Identify which cell holds the provided text, then report its (x, y) central coordinate. 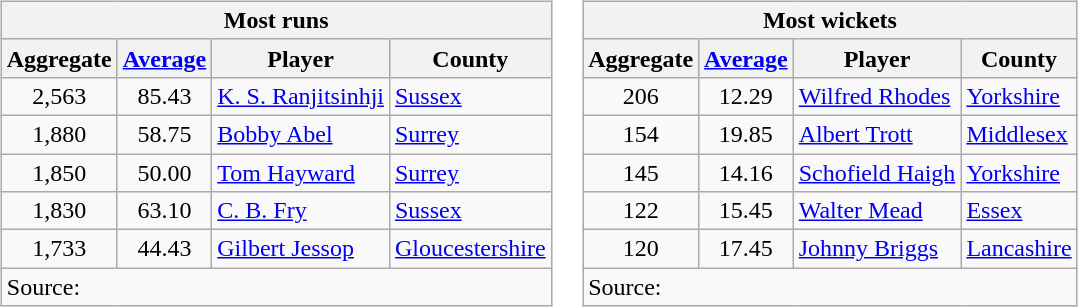
Most wickets (830, 20)
17.45 (746, 249)
206 (641, 96)
Most runs (276, 20)
Essex (1019, 211)
1,830 (59, 211)
Albert Trott (877, 134)
Middlesex (1019, 134)
122 (641, 211)
Gloucestershire (470, 249)
Johnny Briggs (877, 249)
Bobby Abel (301, 134)
44.43 (164, 249)
1,880 (59, 134)
Walter Mead (877, 211)
1,733 (59, 249)
14.16 (746, 173)
145 (641, 173)
19.85 (746, 134)
120 (641, 249)
2,563 (59, 96)
1,850 (59, 173)
58.75 (164, 134)
63.10 (164, 211)
50.00 (164, 173)
154 (641, 134)
Gilbert Jessop (301, 249)
15.45 (746, 211)
Schofield Haigh (877, 173)
K. S. Ranjitsinhji (301, 96)
12.29 (746, 96)
85.43 (164, 96)
Tom Hayward (301, 173)
Lancashire (1019, 249)
C. B. Fry (301, 211)
Wilfred Rhodes (877, 96)
